Scan for the cell matching the given text and deliver its (X, Y) coordinate at center. 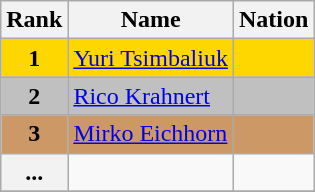
Rank (34, 20)
2 (34, 96)
1 (34, 58)
Rico Krahnert (151, 96)
Mirko Eichhorn (151, 134)
3 (34, 134)
Name (151, 20)
... (34, 172)
Yuri Tsimbaliuk (151, 58)
Nation (273, 20)
